Detect which cell encompasses the target text, then output its [X, Y] center coordinate. 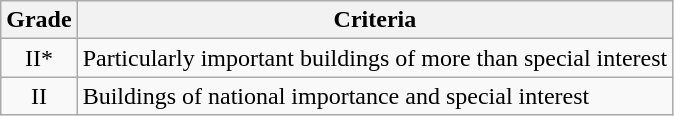
Grade [39, 20]
II* [39, 58]
II [39, 96]
Buildings of national importance and special interest [375, 96]
Particularly important buildings of more than special interest [375, 58]
Criteria [375, 20]
